Provide the [X, Y] coordinate of the cell's center where the given text is located.  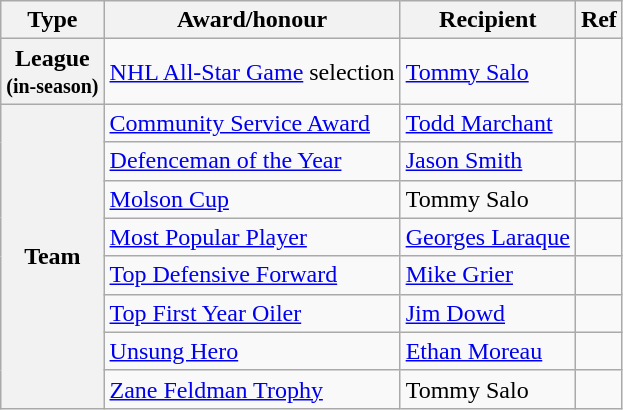
Most Popular Player [252, 237]
Zane Feldman Trophy [252, 389]
Unsung Hero [252, 351]
Top First Year Oiler [252, 313]
Award/honour [252, 20]
Type [52, 20]
Molson Cup [252, 199]
Community Service Award [252, 123]
Jim Dowd [488, 313]
League(in-season) [52, 72]
Ref [598, 20]
Mike Grier [488, 275]
Team [52, 256]
Top Defensive Forward [252, 275]
Georges Laraque [488, 237]
NHL All-Star Game selection [252, 72]
Todd Marchant [488, 123]
Ethan Moreau [488, 351]
Jason Smith [488, 161]
Recipient [488, 20]
Defenceman of the Year [252, 161]
